Scan for the cell matching the given text and deliver its (x, y) coordinate at center. 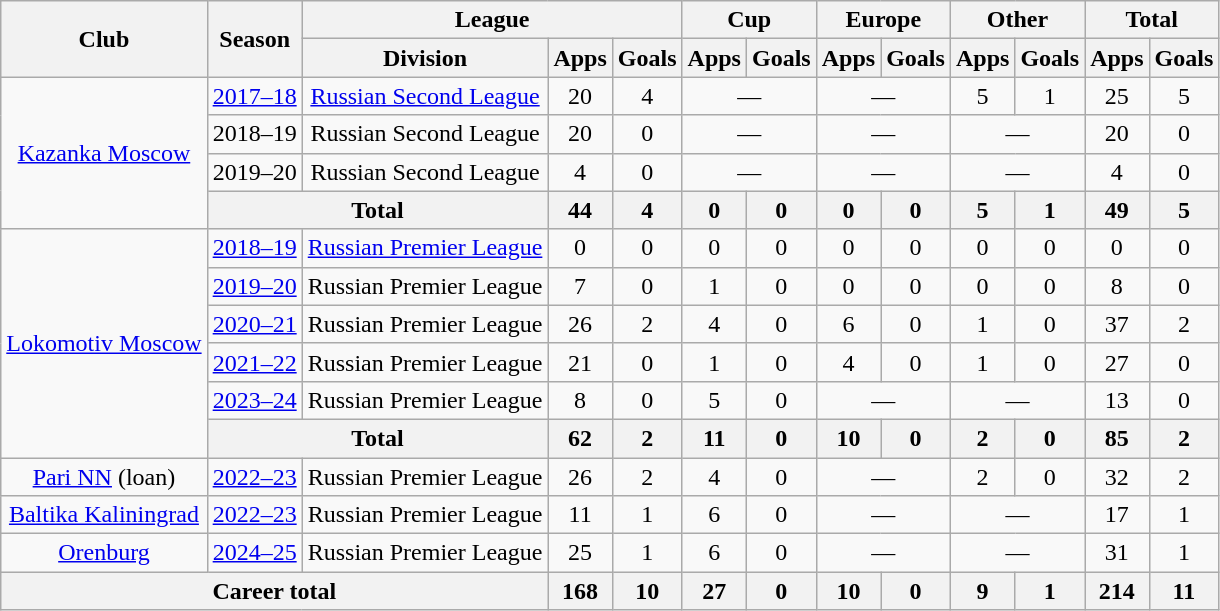
31 (1117, 553)
Pari NN (loan) (104, 477)
Career total (274, 591)
Cup (749, 20)
2020–21 (254, 324)
168 (580, 591)
37 (1117, 324)
17 (1117, 515)
Kazanka Moscow (104, 153)
Europe (883, 20)
32 (1117, 477)
League (492, 20)
21 (580, 362)
9 (982, 591)
49 (1117, 210)
Other (1017, 20)
85 (1117, 438)
Club (104, 39)
2024–25 (254, 553)
Baltika Kaliningrad (104, 515)
2021–22 (254, 362)
2017–18 (254, 96)
62 (580, 438)
Lokomotiv Moscow (104, 343)
7 (580, 286)
Division (425, 58)
Orenburg (104, 553)
Season (254, 39)
214 (1117, 591)
44 (580, 210)
13 (1117, 400)
2023–24 (254, 400)
